Scan for the cell matching the given text and deliver its [X, Y] coordinate at center. 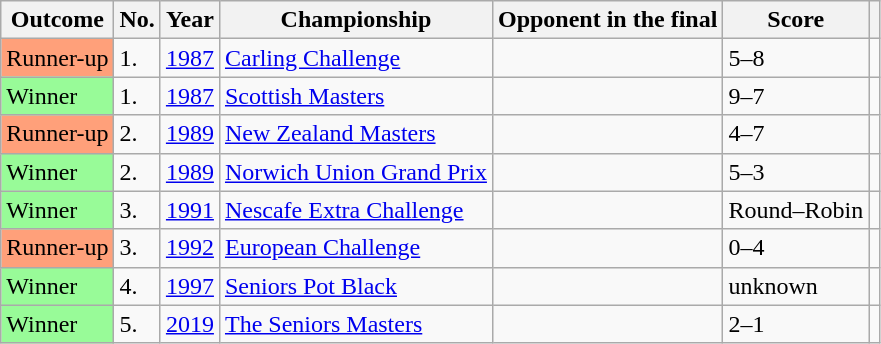
5–8 [796, 58]
Year [190, 20]
Round–Robin [796, 210]
Score [796, 20]
No. [137, 20]
Carling Challenge [356, 58]
Norwich Union Grand Prix [356, 172]
9–7 [796, 96]
2019 [190, 324]
4–7 [796, 134]
New Zealand Masters [356, 134]
5. [137, 324]
Opponent in the final [607, 20]
1991 [190, 210]
unknown [796, 286]
The Seniors Masters [356, 324]
4. [137, 286]
Seniors Pot Black [356, 286]
2–1 [796, 324]
Scottish Masters [356, 96]
European Challenge [356, 248]
1992 [190, 248]
Outcome [58, 20]
Nescafe Extra Challenge [356, 210]
0–4 [796, 248]
Championship [356, 20]
1997 [190, 286]
5–3 [796, 172]
